Extract the [X, Y] coordinate from the center of the cell holding the provided text.  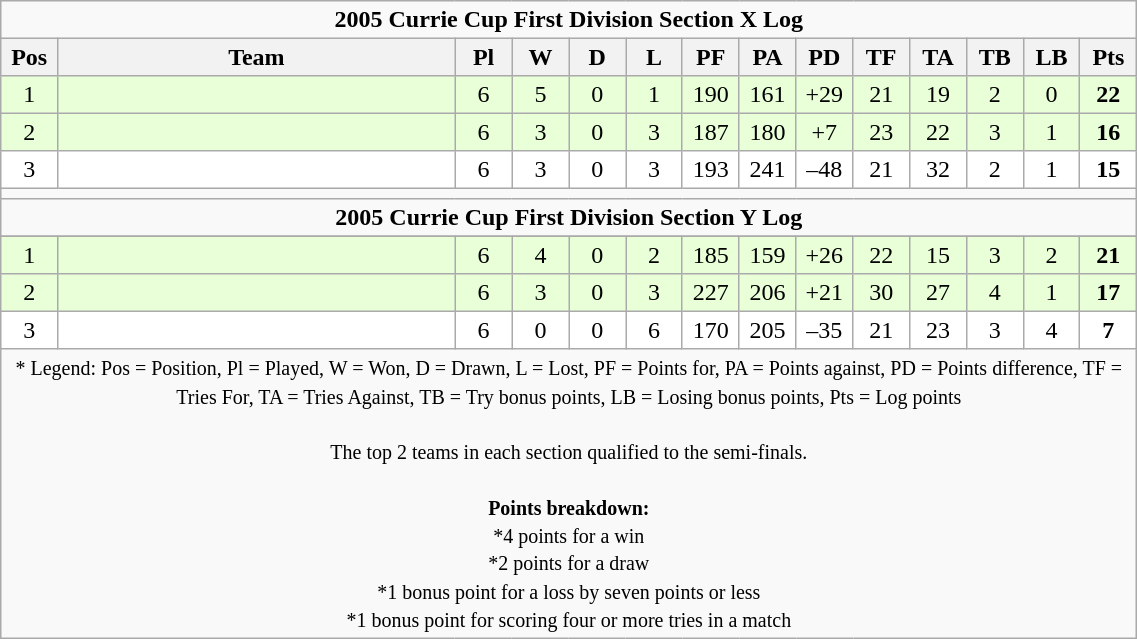
–48 [824, 170]
+29 [824, 94]
PA [768, 56]
7 [1108, 330]
159 [768, 256]
LB [1052, 56]
+26 [824, 256]
PF [710, 56]
2005 Currie Cup First Division Section X Log [569, 20]
32 [938, 170]
D [598, 56]
180 [768, 132]
30 [882, 292]
170 [710, 330]
2005 Currie Cup First Division Section Y Log [569, 218]
16 [1108, 132]
+7 [824, 132]
TA [938, 56]
27 [938, 292]
205 [768, 330]
190 [710, 94]
17 [1108, 292]
–35 [824, 330]
Team [257, 56]
19 [938, 94]
161 [768, 94]
187 [710, 132]
Pl [484, 56]
W [540, 56]
+21 [824, 292]
185 [710, 256]
TB [994, 56]
Pts [1108, 56]
241 [768, 170]
5 [540, 94]
227 [710, 292]
PD [824, 56]
TF [882, 56]
206 [768, 292]
L [654, 56]
Pos [30, 56]
193 [710, 170]
